Provide the [X, Y] coordinate of the cell's center where the given text is located.  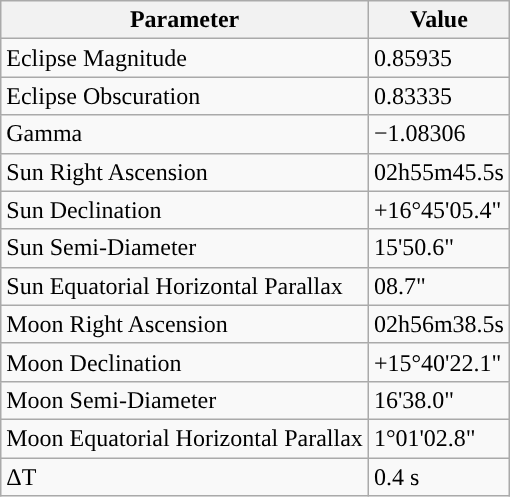
02h55m45.5s [438, 172]
Eclipse Obscuration [185, 96]
ΔT [185, 477]
+15°40'22.1" [438, 362]
Sun Equatorial Horizontal Parallax [185, 286]
02h56m38.5s [438, 324]
Value [438, 20]
15'50.6" [438, 248]
Sun Declination [185, 210]
0.83335 [438, 96]
−1.08306 [438, 134]
08.7" [438, 286]
Gamma [185, 134]
Moon Right Ascension [185, 324]
Eclipse Magnitude [185, 58]
Parameter [185, 20]
16'38.0" [438, 400]
Sun Right Ascension [185, 172]
Sun Semi-Diameter [185, 248]
0.4 s [438, 477]
1°01'02.8" [438, 438]
+16°45'05.4" [438, 210]
0.85935 [438, 58]
Moon Declination [185, 362]
Moon Equatorial Horizontal Parallax [185, 438]
Moon Semi-Diameter [185, 400]
